Identify which cell holds the provided text, then report its (X, Y) central coordinate. 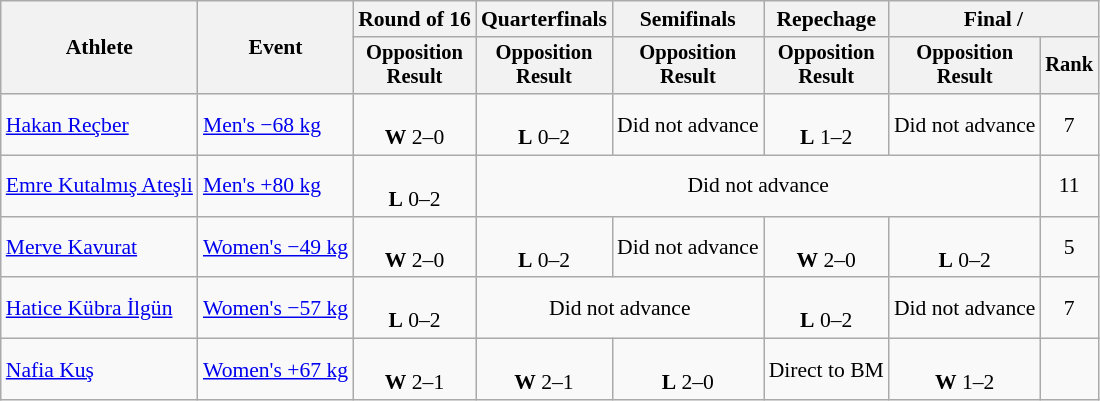
L 1–2 (826, 124)
Repechage (826, 19)
5 (1069, 248)
Semifinals (688, 19)
Men's +80 kg (276, 186)
Women's −57 kg (276, 308)
Direct to BM (826, 370)
Hatice Kübra İlgün (100, 308)
Athlete (100, 48)
Rank (1069, 66)
Merve Kavurat (100, 248)
Women's +67 kg (276, 370)
Emre Kutalmış Ateşli (100, 186)
11 (1069, 186)
Final / (994, 19)
Quarterfinals (544, 19)
Event (276, 48)
Hakan Reçber (100, 124)
L 2–0 (688, 370)
Men's −68 kg (276, 124)
Women's −49 kg (276, 248)
Round of 16 (414, 19)
Nafia Kuş (100, 370)
W 1–2 (965, 370)
